Capture the cell that displays the provided text and extract its [x, y] central coordinate. 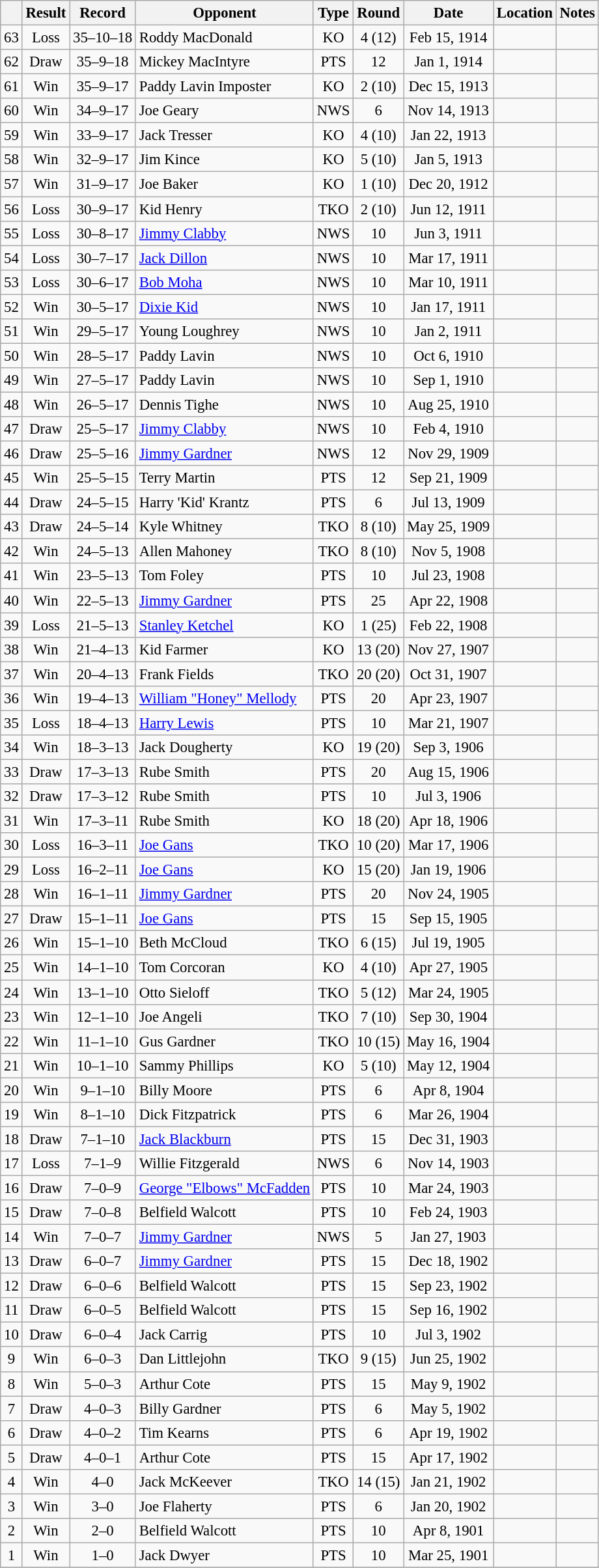
2 [12, 1531]
Kid Henry [224, 209]
6–0–7 [103, 1261]
Jul 23, 1908 [449, 576]
27 [12, 919]
Jack Dougherty [224, 748]
34 [12, 748]
17–3–12 [103, 796]
13 [12, 1261]
May 25, 1909 [449, 527]
6–0–3 [103, 1360]
59 [12, 135]
Feb 4, 1910 [449, 429]
Joe Flaherty [224, 1506]
Sep 23, 1902 [449, 1286]
62 [12, 62]
Tom Corcoran [224, 968]
Dick Fitzpatrick [224, 1115]
4–0 [103, 1482]
Allen Mahoney [224, 552]
35–9–17 [103, 87]
Jan 19, 1906 [449, 870]
19 (20) [379, 748]
May 16, 1904 [449, 1041]
24 [12, 992]
35 [12, 723]
Nov 14, 1913 [449, 111]
William "Honey" Mellody [224, 699]
14–1–10 [103, 968]
6–0–5 [103, 1310]
Roddy MacDonald [224, 38]
Paddy Lavin Imposter [224, 87]
34–9–17 [103, 111]
Sep 30, 1904 [449, 1016]
Jul 13, 1909 [449, 503]
Type [333, 13]
Jim Kince [224, 160]
Apr 18, 1906 [449, 821]
Jul 3, 1902 [449, 1335]
13 (20) [379, 649]
9 (15) [379, 1360]
18 (20) [379, 821]
6 (15) [379, 944]
Jan 21, 1902 [449, 1482]
9–1–10 [103, 1090]
10 (15) [379, 1041]
38 [12, 649]
Nov 24, 1905 [449, 894]
14 (15) [379, 1482]
Notes [577, 13]
Stanley Ketchel [224, 625]
Young Loughrey [224, 331]
16–2–11 [103, 870]
Jack Tresser [224, 135]
60 [12, 111]
Harry Lewis [224, 723]
3 [12, 1506]
53 [12, 282]
Mar 26, 1904 [449, 1115]
28 [12, 894]
Mar 10, 1911 [449, 282]
Apr 27, 1905 [449, 968]
Dennis Tighe [224, 404]
45 [12, 478]
30–5–17 [103, 307]
26–5–17 [103, 404]
36 [12, 699]
21–5–13 [103, 625]
25–5–15 [103, 478]
Jack Blackburn [224, 1139]
18–3–13 [103, 748]
Kid Farmer [224, 649]
30–9–17 [103, 209]
12–1–10 [103, 1016]
29 [12, 870]
2–0 [103, 1531]
Dec 18, 1902 [449, 1261]
Jan 2, 1911 [449, 331]
Sep 21, 1909 [449, 478]
Dec 20, 1912 [449, 184]
George "Elbows" McFadden [224, 1188]
19–4–13 [103, 699]
6–0–4 [103, 1335]
Apr 23, 1907 [449, 699]
Beth McCloud [224, 944]
Jan 27, 1903 [449, 1237]
32 [12, 796]
15–1–10 [103, 944]
30–6–17 [103, 282]
15–1–11 [103, 919]
41 [12, 576]
26 [12, 944]
Oct 31, 1907 [449, 674]
Gus Gardner [224, 1041]
May 12, 1904 [449, 1065]
33 [12, 772]
Mar 24, 1903 [449, 1188]
Opponent [224, 13]
18–4–13 [103, 723]
46 [12, 454]
1 (10) [379, 184]
Round [379, 13]
May 9, 1902 [449, 1384]
21–4–13 [103, 649]
5–0–3 [103, 1384]
Dec 15, 1913 [449, 87]
58 [12, 160]
17 [12, 1164]
Jun 25, 1902 [449, 1360]
42 [12, 552]
Terry Martin [224, 478]
Feb 15, 1914 [449, 38]
47 [12, 429]
24–5–15 [103, 503]
Result [46, 13]
Sep 1, 1910 [449, 380]
16–3–11 [103, 845]
Nov 5, 1908 [449, 552]
Nov 27, 1907 [449, 649]
10 (20) [379, 845]
23 [12, 1016]
17–3–11 [103, 821]
Record [103, 13]
44 [12, 503]
22–5–13 [103, 600]
63 [12, 38]
55 [12, 233]
16–1–11 [103, 894]
22 [12, 1041]
Jun 12, 1911 [449, 209]
Tom Foley [224, 576]
Aug 15, 1906 [449, 772]
Oct 6, 1910 [449, 356]
Jan 5, 1913 [449, 160]
15 (20) [379, 870]
Dan Littlejohn [224, 1360]
4 [12, 1482]
Sep 16, 1902 [449, 1310]
35–9–18 [103, 62]
Jack McKeever [224, 1482]
30 [12, 845]
7–0–9 [103, 1188]
Feb 22, 1908 [449, 625]
31–9–17 [103, 184]
Joe Geary [224, 111]
52 [12, 307]
Aug 25, 1910 [449, 404]
Kyle Whitney [224, 527]
17–3–13 [103, 772]
7–0–8 [103, 1212]
9 [12, 1360]
May 5, 1902 [449, 1408]
Sammy Phillips [224, 1065]
8 [12, 1384]
7 (10) [379, 1016]
10–1–10 [103, 1065]
39 [12, 625]
35–10–18 [103, 38]
56 [12, 209]
4–0–1 [103, 1457]
4 (12) [379, 38]
5 (12) [379, 992]
23–5–13 [103, 576]
Jun 3, 1911 [449, 233]
Nov 29, 1909 [449, 454]
Jan 17, 1911 [449, 307]
3–0 [103, 1506]
7–1–9 [103, 1164]
Mar 25, 1901 [449, 1555]
Dec 31, 1903 [449, 1139]
Frank Fields [224, 674]
54 [12, 258]
31 [12, 821]
49 [12, 380]
51 [12, 331]
6–0–6 [103, 1286]
33–9–17 [103, 135]
Nov 14, 1903 [449, 1164]
20–4–13 [103, 674]
24–5–14 [103, 527]
Billy Moore [224, 1090]
Jack Carrig [224, 1335]
8–1–10 [103, 1115]
Mar 17, 1911 [449, 258]
19 [12, 1115]
61 [12, 87]
Jan 20, 1902 [449, 1506]
Mar 21, 1907 [449, 723]
Jan 1, 1914 [449, 62]
24–5–13 [103, 552]
Apr 19, 1902 [449, 1433]
13–1–10 [103, 992]
50 [12, 356]
4–0–3 [103, 1408]
Joe Baker [224, 184]
7 [12, 1408]
30–7–17 [103, 258]
Bob Moha [224, 282]
Apr 8, 1901 [449, 1531]
27–5–17 [103, 380]
Feb 24, 1903 [449, 1212]
43 [12, 527]
20 (20) [379, 674]
37 [12, 674]
21 [12, 1065]
Otto Sieloff [224, 992]
11–1–10 [103, 1041]
Sep 15, 1905 [449, 919]
Dixie Kid [224, 307]
Willie Fitzgerald [224, 1164]
11 [12, 1310]
57 [12, 184]
Jul 19, 1905 [449, 944]
Mickey MacIntyre [224, 62]
Jan 22, 1913 [449, 135]
Mar 17, 1906 [449, 845]
Apr 17, 1902 [449, 1457]
Jack Dwyer [224, 1555]
7–1–10 [103, 1139]
Location [525, 13]
Apr 8, 1904 [449, 1090]
Sep 3, 1906 [449, 748]
32–9–17 [103, 160]
25–5–17 [103, 429]
16 [12, 1188]
25–5–16 [103, 454]
Joe Angeli [224, 1016]
Date [449, 13]
18 [12, 1139]
48 [12, 404]
40 [12, 600]
Billy Gardner [224, 1408]
14 [12, 1237]
1 (25) [379, 625]
1 [12, 1555]
4–0–2 [103, 1433]
Apr 22, 1908 [449, 600]
29–5–17 [103, 331]
28–5–17 [103, 356]
Harry 'Kid' Krantz [224, 503]
Jack Dillon [224, 258]
Mar 24, 1905 [449, 992]
30–8–17 [103, 233]
Jul 3, 1906 [449, 796]
1–0 [103, 1555]
Tim Kearns [224, 1433]
7–0–7 [103, 1237]
